Determine the [x, y] coordinate at the center of the cell enclosing the given text.  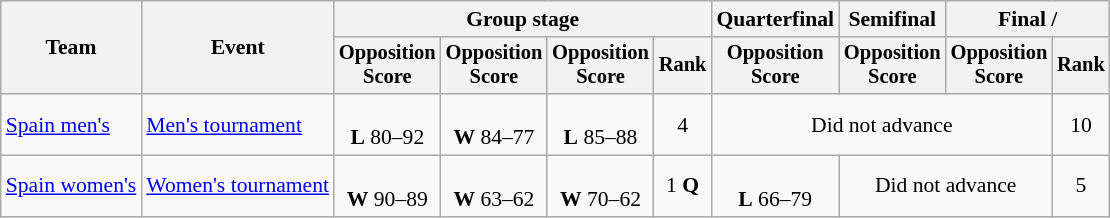
W 70–62 [600, 186]
Spain men's [72, 124]
Final / [1028, 19]
L 85–88 [600, 124]
W 84–77 [494, 124]
1 Q [683, 186]
10 [1081, 124]
L 66–79 [775, 186]
L 80–92 [388, 124]
W 63–62 [494, 186]
Semifinal [892, 19]
Spain women's [72, 186]
5 [1081, 186]
Quarterfinal [775, 19]
Group stage [522, 19]
Men's tournament [238, 124]
Event [238, 48]
Team [72, 48]
Women's tournament [238, 186]
4 [683, 124]
W 90–89 [388, 186]
